Extract the [x, y] coordinate from the center of the cell holding the provided text.  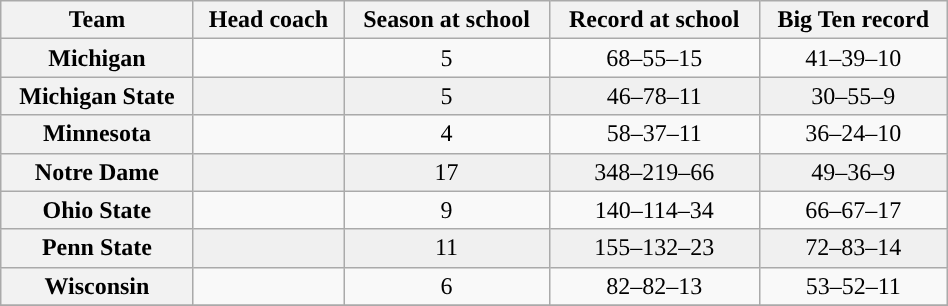
68–55–15 [654, 58]
Michigan [97, 58]
66–67–17 [853, 210]
Head coach [268, 20]
Big Ten record [853, 20]
6 [446, 286]
36–24–10 [853, 134]
82–82–13 [654, 286]
Record at school [654, 20]
Season at school [446, 20]
49–36–9 [853, 172]
Michigan State [97, 96]
4 [446, 134]
Wisconsin [97, 286]
348–219–66 [654, 172]
Ohio State [97, 210]
Team [97, 20]
17 [446, 172]
41–39–10 [853, 58]
9 [446, 210]
Penn State [97, 248]
30–55–9 [853, 96]
11 [446, 248]
46–78–11 [654, 96]
58–37–11 [654, 134]
155–132–23 [654, 248]
140–114–34 [654, 210]
53–52–11 [853, 286]
Notre Dame [97, 172]
Minnesota [97, 134]
72–83–14 [853, 248]
